Find where the given text appears and provide that cell's center as (x, y) coordinate. 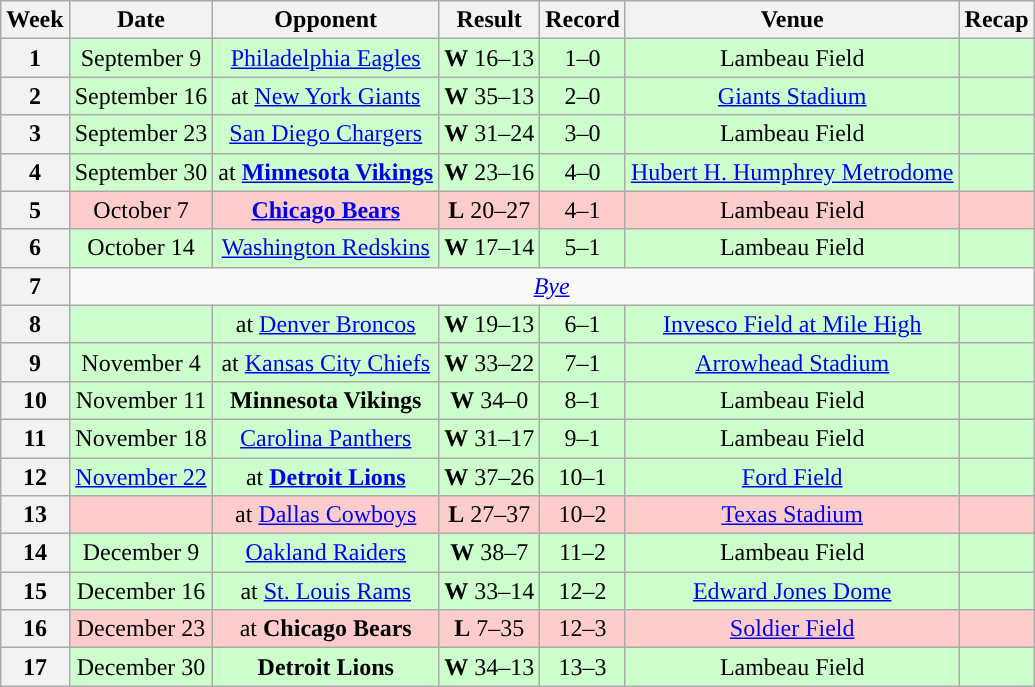
L 27–37 (490, 515)
13–3 (583, 667)
September 23 (141, 134)
September 30 (141, 172)
10–2 (583, 515)
5–1 (583, 248)
Detroit Lions (326, 667)
17 (35, 667)
Recap (996, 20)
12 (35, 477)
at Dallas Cowboys (326, 515)
Carolina Panthers (326, 438)
3 (35, 134)
13 (35, 515)
8–1 (583, 400)
Date (141, 20)
December 30 (141, 667)
7–1 (583, 362)
Venue (792, 20)
Hubert H. Humphrey Metrodome (792, 172)
W 31–24 (490, 134)
16 (35, 629)
W 37–26 (490, 477)
10 (35, 400)
November 4 (141, 362)
2–0 (583, 96)
November 22 (141, 477)
at St. Louis Rams (326, 591)
1–0 (583, 58)
7 (35, 286)
Result (490, 20)
1 (35, 58)
11 (35, 438)
Chicago Bears (326, 210)
Oakland Raiders (326, 553)
15 (35, 591)
6 (35, 248)
November 18 (141, 438)
Soldier Field (792, 629)
3–0 (583, 134)
W 38–7 (490, 553)
4 (35, 172)
W 34–0 (490, 400)
December 16 (141, 591)
November 11 (141, 400)
4–0 (583, 172)
October 7 (141, 210)
12–3 (583, 629)
at Minnesota Vikings (326, 172)
at Denver Broncos (326, 324)
San Diego Chargers (326, 134)
Ford Field (792, 477)
L 20–27 (490, 210)
11–2 (583, 553)
9–1 (583, 438)
Giants Stadium (792, 96)
2 (35, 96)
December 23 (141, 629)
Edward Jones Dome (792, 591)
December 9 (141, 553)
at Detroit Lions (326, 477)
W 31–17 (490, 438)
W 34–13 (490, 667)
W 16–13 (490, 58)
Record (583, 20)
September 9 (141, 58)
at Chicago Bears (326, 629)
W 33–22 (490, 362)
at Kansas City Chiefs (326, 362)
Texas Stadium (792, 515)
W 19–13 (490, 324)
9 (35, 362)
L 7–35 (490, 629)
Arrowhead Stadium (792, 362)
Bye (552, 286)
8 (35, 324)
W 35–13 (490, 96)
Opponent (326, 20)
Minnesota Vikings (326, 400)
Week (35, 20)
4–1 (583, 210)
W 17–14 (490, 248)
September 16 (141, 96)
Philadelphia Eagles (326, 58)
at New York Giants (326, 96)
Washington Redskins (326, 248)
W 23–16 (490, 172)
Invesco Field at Mile High (792, 324)
6–1 (583, 324)
12–2 (583, 591)
10–1 (583, 477)
5 (35, 210)
October 14 (141, 248)
W 33–14 (490, 591)
14 (35, 553)
